Scan for the cell matching the given text and deliver its [X, Y] coordinate at center. 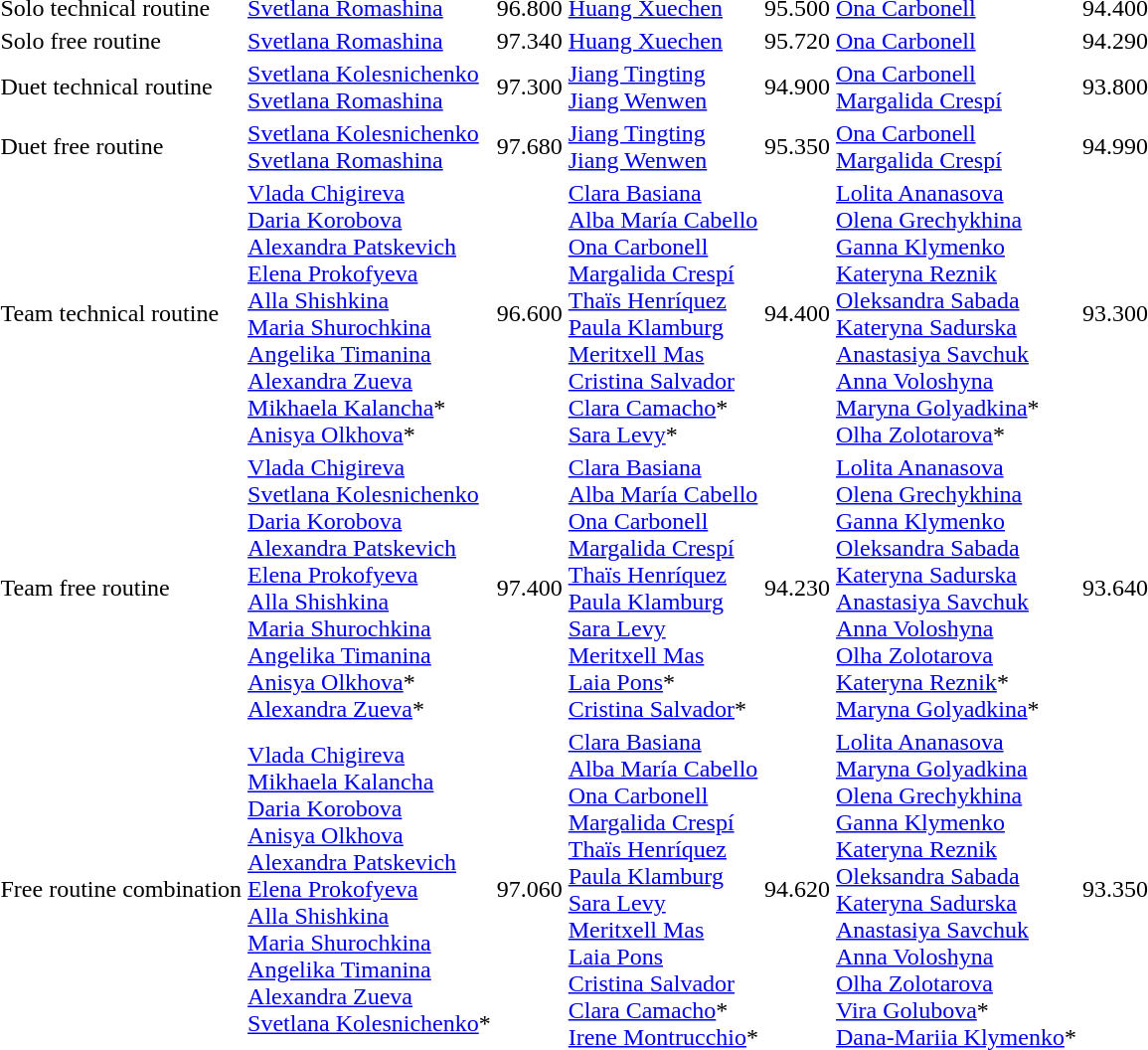
95.350 [797, 147]
97.340 [529, 41]
Huang Xuechen [663, 41]
97.400 [529, 589]
96.600 [529, 314]
95.720 [797, 41]
Clara BasianaAlba María CabelloOna CarbonellMargalida CrespíThaïs HenríquezPaula KlamburgMeritxell MasCristina SalvadorClara Camacho*Sara Levy* [663, 314]
Clara BasianaAlba María CabelloOna CarbonellMargalida CrespíThaïs HenríquezPaula KlamburgSara LevyMeritxell MasLaia Pons*Cristina Salvador* [663, 589]
94.400 [797, 314]
97.300 [529, 87]
94.230 [797, 589]
Ona Carbonell [956, 41]
97.680 [529, 147]
94.900 [797, 87]
Svetlana Romashina [370, 41]
